Scan for the cell matching the given text and deliver its (x, y) coordinate at center. 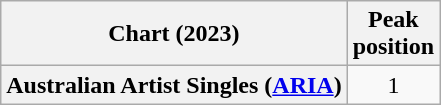
Chart (2023) (174, 34)
1 (393, 85)
Australian Artist Singles (ARIA) (174, 85)
Peakposition (393, 34)
